Locate the cell with the specified text and output its [X, Y] center coordinate. 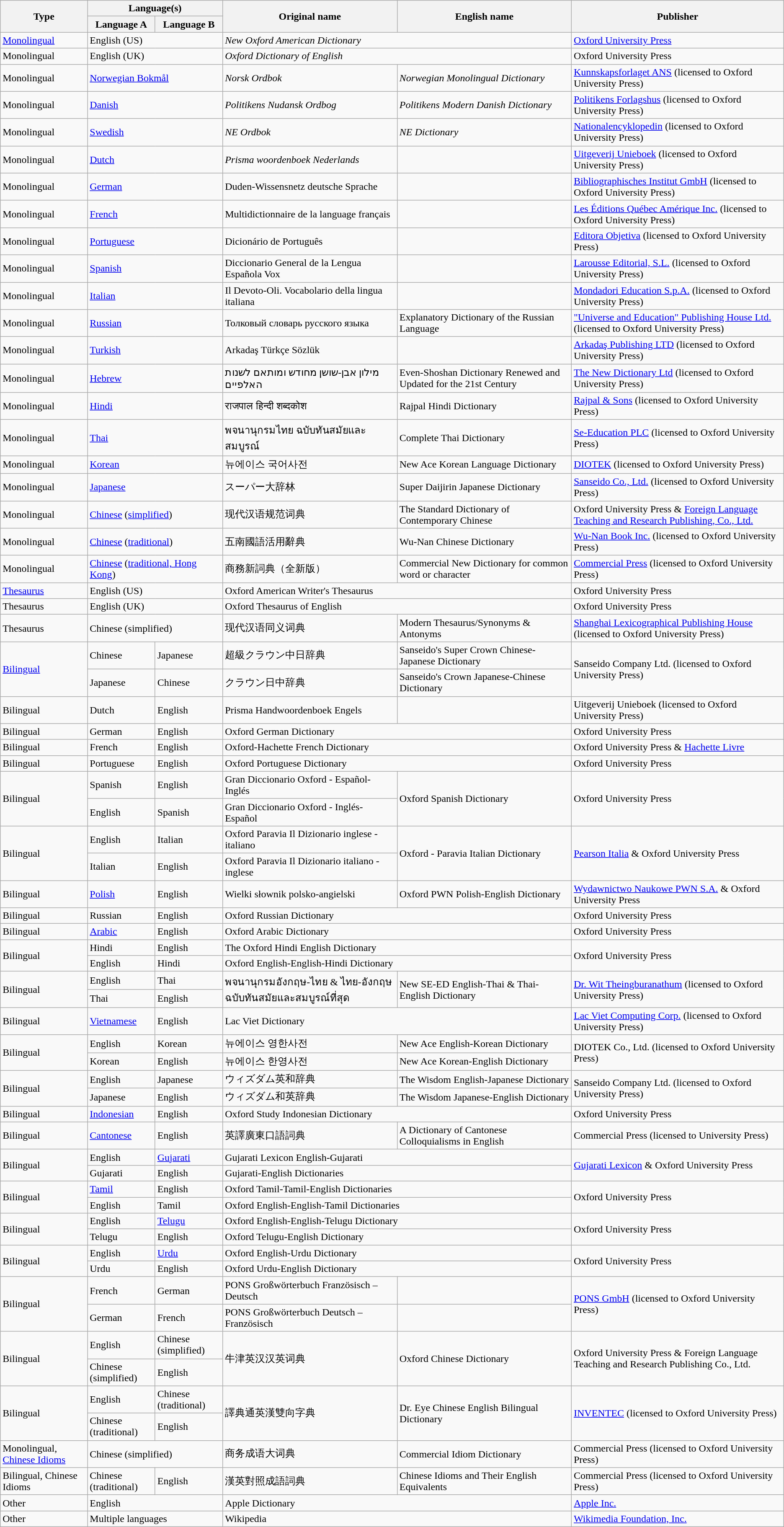
Arabic [121, 932]
Original name [310, 16]
English name [484, 16]
现代汉语规范词典 [310, 514]
ウィズダム英和辞典 [310, 1079]
Gujarati-English Dictionaries [397, 1173]
"Universe and Education" Publishing House Ltd. (licensed to Oxford University Press) [678, 323]
New Ace Korean Language Dictionary [484, 465]
PONS Großwörterbuch Deutsch – Französisch [310, 1318]
Editora Objetiva (licensed to Oxford University Press) [678, 241]
Complete Thai Dictionary [484, 438]
英譯廣東口語詞典 [310, 1135]
พจนานุกรมอังกฤษ-ไทย & ไทย-อังกฤษ ฉบับทันสมัยและสมบูรณ์ที่สุด [310, 990]
Arkadaş Publishing LTD (licensed to Oxford University Press) [678, 350]
Mondadori Education S.p.A. (licensed to Oxford University Press) [678, 296]
Sanseido Co., Ltd. (licensed to Oxford University Press) [678, 487]
Apple Dictionary [397, 1503]
Oxford Spanish Dictionary [484, 798]
PONS GmbH (licensed to Oxford University Press) [678, 1304]
Rajpal & Sons (licensed to Oxford University Press) [678, 406]
Language(s) [155, 8]
Norsk Ordbok [310, 78]
Oxford Russian Dictionary [397, 916]
New Ace English-Korean Dictionary [484, 1044]
뉴에이스 한영사전 [310, 1062]
NE Ordbok [310, 132]
The Oxford Hindi English Dictionary [397, 948]
Sanseido's Super Crown Chinese-Japanese Dictionary [484, 655]
Indonesian [121, 1114]
PONS Großwörterbuch Französisch – Deutsch [310, 1290]
The Wisdom Japanese-English Dictionary [484, 1098]
Oxford Tamil-Tamil-English Dictionaries [397, 1189]
Apple Inc. [678, 1503]
Gujarati Lexicon & Oxford University Press [678, 1165]
Oxford Paravia Il Dizionario inglese - italiano [310, 840]
Monolingual, Chinese Idioms [44, 1454]
Wu-Nan Book Inc. (licensed to Oxford University Press) [678, 542]
Oxford Urdu-English Dictionary [397, 1269]
现代汉语同义词典 [310, 628]
The New Dictionary Ltd (licensed to Oxford University Press) [678, 378]
Gran Diccionario Oxford - Español-Inglés [310, 785]
Wikimedia Foundation, Inc. [678, 1519]
Oxford Arabic Dictionary [397, 932]
Commercial Idiom Dictionary [484, 1454]
Rajpal Hindi Dictionary [484, 406]
Danish [155, 105]
Super Daijirin Japanese Dictionary [484, 487]
Turkish [155, 350]
Bibliographisches Institut GmbH (licensed to Oxford University Press) [678, 187]
ウィズダム和英辞典 [310, 1098]
Dicionário de Português [310, 241]
뉴에이스 국어사전 [310, 465]
Polish [121, 894]
The Standard Dictionary of Contemporary Chinese [484, 514]
Oxford University Press & Foreign Language Teaching and Research Publishing, Co., Ltd. [678, 514]
Swedish [155, 132]
Oxford PWN Polish-English Dictionary [484, 894]
Duden-Wissensnetz deutsche Sprache [310, 187]
Nationalencyklopedin (licensed to Oxford University Press) [678, 132]
Oxford Telugu-English Dictionary [397, 1237]
Modern Thesaurus/Synonyms & Antonyms [484, 628]
Wu-Nan Chinese Dictionary [484, 542]
漢英對照成語詞典 [310, 1481]
राजपाल हिन्दी शब्दकोश [310, 406]
Il Devoto-Oli. Vocabolario della lingua italiana [310, 296]
Multidictionnaire de la language français [310, 214]
Sanseido's Crown Japanese-Chinese Dictionary [484, 683]
New Oxford American Dictionary [397, 40]
พจนานุกรมไทย ฉบับทันสมัยและสมบูรณ์ [310, 438]
Hebrew [155, 378]
Wikipedia [397, 1519]
뉴에이스 영한사전 [310, 1044]
Oxford Study Indonesian Dictionary [397, 1114]
Explanatory Dictionary of the Russian Language [484, 323]
Толковый словарь русского языка [310, 323]
Bilingual, Chinese Idioms [44, 1481]
DIOTEK Co., Ltd. (licensed to Oxford University Press) [678, 1052]
Dr. Eye Chinese English Bilingual Dictionary [484, 1413]
Oxford English-English-Telugu Dictionary [397, 1221]
Oxford American Writer's Thesaurus [397, 591]
Chinese Idioms and Their English Equivalents [484, 1481]
Commercial Press (licensed to University Press) [678, 1135]
Oxford Portuguese Dictionary [397, 763]
Oxford University Press & Hachette Livre [678, 747]
New Ace Korean-English Dictionary [484, 1062]
超級クラウン中日辞典 [310, 655]
Politikens Modern Danish Dictionary [484, 105]
Oxford Paravia Il Dizionario italiano - inglese [310, 866]
Gran Diccionario Oxford - Inglés-Español [310, 812]
The Wisdom English-Japanese Dictionary [484, 1079]
Shanghai Lexicographical Publishing House (licensed to Oxford University Press) [678, 628]
Publisher [678, 16]
Oxford - Paravia Italian Dictionary [484, 853]
Kunnskapsforlaget ANS (licensed to Oxford University Press) [678, 78]
Norwegian Bokmål [155, 78]
Vietnamese [121, 1021]
クラウン日中辞典 [310, 683]
Oxford German Dictionary [397, 731]
Cantonese [121, 1135]
Oxford English-English-Hindi Dictionary [397, 964]
INVENTEC (licensed to Oxford University Press) [678, 1413]
Pearson Italia & Oxford University Press [678, 853]
Les Éditions Québec Amérique Inc. (licensed to Oxford University Press) [678, 214]
Norwegian Monolingual Dictionary [484, 78]
Language B [188, 24]
譯典通英漢雙向字典 [310, 1413]
Diccionario General de la Lengua Española Vox [310, 268]
Oxford English-English-Tamil Dictionaries [397, 1205]
Oxford-Hachette French Dictionary [397, 747]
Lac Viet Dictionary [397, 1021]
Commercial New Dictionary for common word or character [484, 569]
מילון אבן-שושן מחודש ומותאם לשנות האלפיים [310, 378]
NE Dictionary [484, 132]
商务成语大词典 [310, 1454]
牛津英汉汉英词典 [310, 1359]
Prisma Handwoordenboek Engels [310, 710]
Dr. Wit Theingburanathum (licensed to Oxford University Press) [678, 990]
商務新詞典（全新版） [310, 569]
Gujarati Lexicon English-Gujarati [397, 1157]
Prisma woordenboek Nederlands [310, 159]
Type [44, 16]
五南國語活用辭典 [310, 542]
Even-Shoshan Dictionary Renewed and Updated for the 21st Century [484, 378]
Larousse Editorial, S.L. (licensed to Oxford University Press) [678, 268]
スーパー大辞林 [310, 487]
Language A [121, 24]
Oxford Dictionary of English [397, 56]
Se-Education PLC (licensed to Oxford University Press) [678, 438]
Multiple languages [155, 1519]
Lac Viet Computing Corp. (licensed to Oxford University Press) [678, 1021]
Oxford Thesaurus of English [397, 607]
Oxford University Press & Foreign Language Teaching and Research Publishing Co., Ltd. [678, 1359]
Oxford English-Urdu Dictionary [397, 1253]
Arkadaş Türkçe Sözlük [310, 350]
Oxford Chinese Dictionary [484, 1359]
Politikens Forlagshus (licensed to Oxford University Press) [678, 105]
DIOTEK (licensed to Oxford University Press) [678, 465]
Wielki słownik polsko-angielski [310, 894]
New SE-ED English-Thai & Thai-English Dictionary [484, 990]
Wydawnictwo Naukowe PWN S.A. & Oxford University Press [678, 894]
Chinese (traditional, Hong Kong) [155, 569]
Politikens Nudansk Ordbog [310, 105]
A Dictionary of Cantonese Colloquialisms in English [484, 1135]
